Output the [x, y] coordinate of the center of the cell containing the given text.  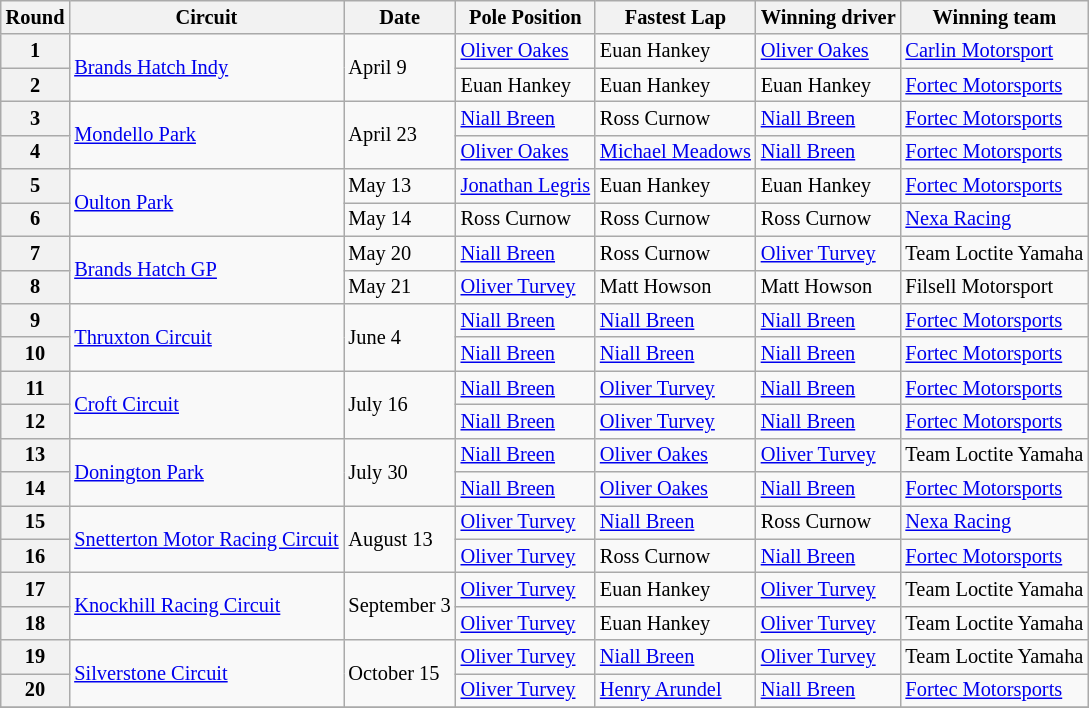
July 16 [400, 404]
Pole Position [526, 17]
May 20 [400, 253]
15 [36, 522]
May 13 [400, 186]
Knockhill Racing Circuit [206, 606]
1 [36, 51]
Thruxton Circuit [206, 336]
4 [36, 152]
Round [36, 17]
Croft Circuit [206, 404]
Oulton Park [206, 202]
Snetterton Motor Racing Circuit [206, 538]
June 4 [400, 336]
17 [36, 589]
July 30 [400, 472]
Mondello Park [206, 134]
14 [36, 489]
Michael Meadows [676, 152]
9 [36, 320]
2 [36, 85]
5 [36, 186]
Filsell Motorsport [995, 287]
11 [36, 388]
7 [36, 253]
Brands Hatch GP [206, 270]
May 21 [400, 287]
Winning driver [828, 17]
Jonathan Legris [526, 186]
18 [36, 623]
Silverstone Circuit [206, 674]
Donington Park [206, 472]
20 [36, 690]
3 [36, 118]
Henry Arundel [676, 690]
Winning team [995, 17]
May 14 [400, 219]
August 13 [400, 538]
8 [36, 287]
Date [400, 17]
19 [36, 657]
10 [36, 354]
April 9 [400, 68]
April 23 [400, 134]
Brands Hatch Indy [206, 68]
September 3 [400, 606]
16 [36, 556]
Circuit [206, 17]
6 [36, 219]
13 [36, 455]
October 15 [400, 674]
Carlin Motorsport [995, 51]
Fastest Lap [676, 17]
12 [36, 421]
